Extract the (x, y) coordinate from the center of the cell holding the provided text.  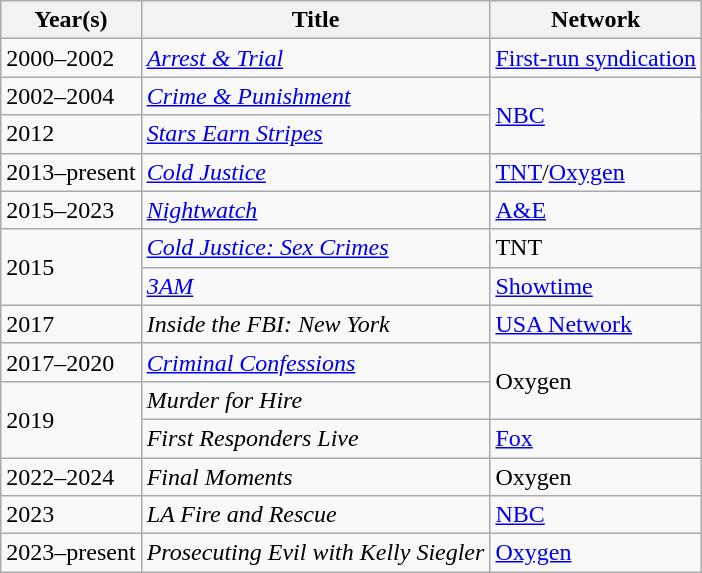
Cold Justice: Sex Crimes (316, 248)
Final Moments (316, 477)
2012 (71, 134)
2015–2023 (71, 210)
Fox (596, 438)
2023–present (71, 553)
Inside the FBI: New York (316, 324)
Title (316, 20)
Stars Earn Stripes (316, 134)
USA Network (596, 324)
2000–2002 (71, 58)
Criminal Confessions (316, 362)
2019 (71, 419)
Arrest & Trial (316, 58)
TNT (596, 248)
2002–2004 (71, 96)
2013–present (71, 172)
Network (596, 20)
Nightwatch (316, 210)
Murder for Hire (316, 400)
2022–2024 (71, 477)
3AM (316, 286)
Cold Justice (316, 172)
Crime & Punishment (316, 96)
Prosecuting Evil with Kelly Siegler (316, 553)
Showtime (596, 286)
LA Fire and Rescue (316, 515)
2017–2020 (71, 362)
2015 (71, 267)
Year(s) (71, 20)
A&E (596, 210)
First Responders Live (316, 438)
2023 (71, 515)
First-run syndication (596, 58)
TNT/Oxygen (596, 172)
2017 (71, 324)
